Determine the [x, y] coordinate at the center of the cell enclosing the given text.  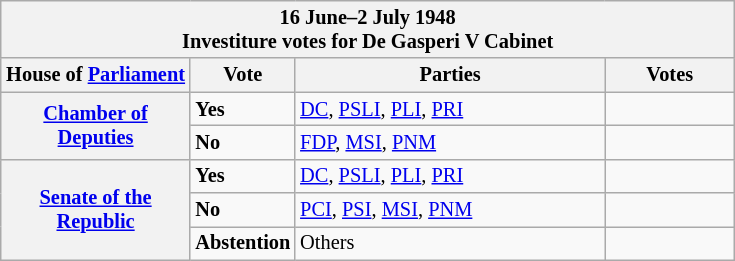
Senate of the Republic [96, 210]
Vote [242, 75]
Abstention [242, 243]
Votes [670, 75]
Others [450, 243]
House of Parliament [96, 75]
Parties [450, 75]
Chamber of Deputies [96, 126]
PCI, PSI, MSI, PNM [450, 210]
FDP, MSI, PNM [450, 142]
16 June–2 July 1948Investiture votes for De Gasperi V Cabinet [368, 29]
